Identify which cell holds the provided text, then report its [x, y] central coordinate. 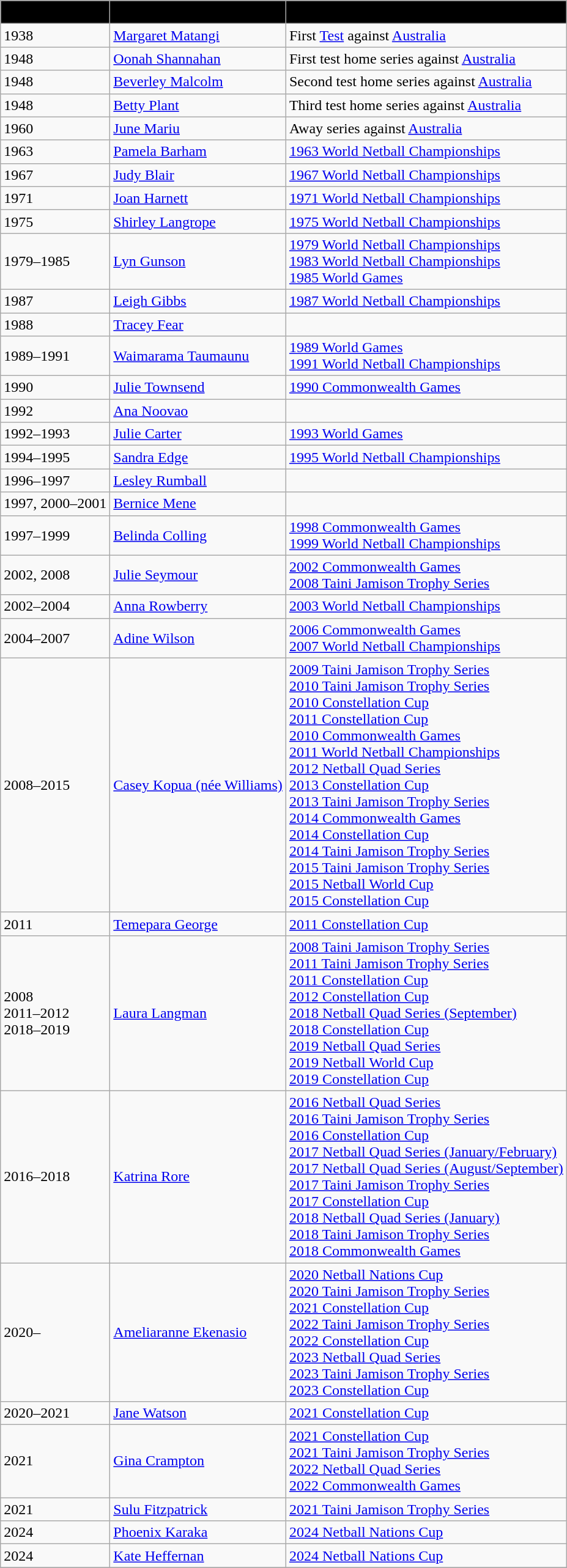
1997, 2000–2001 [55, 504]
Leigh Gibbs [198, 301]
Second test home series against Australia [426, 82]
Julie Seymour [198, 575]
2016–2018 [55, 1176]
Ana Noovao [198, 411]
2008–2015 [55, 785]
Years [55, 12]
2003 World Netball Championships [426, 606]
Casey Kopua (née Williams) [198, 785]
1998 Commonwealth Games1999 World Netball Championships [426, 536]
Away series against Australia [426, 128]
Belinda Colling [198, 536]
2011 [55, 924]
Betty Plant [198, 105]
1993 World Games [426, 434]
Lesley Rumball [198, 480]
2011 Constellation Cup [426, 924]
20082011–20122018–2019 [55, 1013]
1967 World Netball Championships [426, 175]
1971 World Netball Championships [426, 198]
1938 [55, 35]
Captains [198, 12]
Julie Carter [198, 434]
Beverley Malcolm [198, 82]
1975 World Netball Championships [426, 221]
Anna Rowberry [198, 606]
2002, 2008 [55, 575]
Bernice Mene [198, 504]
Ameliaranne Ekenasio [198, 1333]
Adine Wilson [198, 638]
Waimarama Taumaunu [198, 356]
Tracey Fear [198, 325]
2021 Constellation Cup2021 Taini Jamison Trophy Series2022 Netball Quad Series2022 Commonwealth Games [426, 1461]
1979–1985 [55, 261]
Joan Harnett [198, 198]
1975 [55, 221]
1994–1995 [55, 457]
Temepara George [198, 924]
2002–2004 [55, 606]
Kate Heffernan [198, 1556]
1979 World Netball Championships1983 World Netball Championships1985 World Games [426, 261]
1963 World Netball Championships [426, 152]
1988 [55, 325]
Shirley Langrope [198, 221]
Margaret Matangi [198, 35]
Phoenix Karaka [198, 1533]
2002 Commonwealth Games2008 Taini Jamison Trophy Series [426, 575]
Katrina Rore [198, 1176]
First test home series against Australia [426, 59]
Oonah Shannahan [198, 59]
1992 [55, 411]
1987 [55, 301]
Sulu Fitzpatrick [198, 1509]
Julie Townsend [198, 388]
2021 Taini Jamison Trophy Series [426, 1509]
2004–2007 [55, 638]
Third test home series against Australia [426, 105]
2021 Constellation Cup [426, 1413]
2006 Commonwealth Games2007 World Netball Championships [426, 638]
1995 World Netball Championships [426, 457]
1997–1999 [55, 536]
Judy Blair [198, 175]
First Test against Australia [426, 35]
1971 [55, 198]
1987 World Netball Championships [426, 301]
2020– [55, 1333]
1967 [55, 175]
Lyn Gunson [198, 261]
1990 Commonwealth Games [426, 388]
Laura Langman [198, 1013]
1990 [55, 388]
Pamela Barham [198, 152]
1989–1991 [55, 356]
Sandra Edge [198, 457]
1963 [55, 152]
Jane Watson [198, 1413]
Gina Crampton [198, 1461]
2020–2021 [55, 1413]
1992–1993 [55, 434]
1996–1997 [55, 480]
June Mariu [198, 128]
1960 [55, 128]
Series/Tournaments [426, 12]
1989 World Games1991 World Netball Championships [426, 356]
